For the text-containing cell, return its midpoint in (x, y) coordinate format. 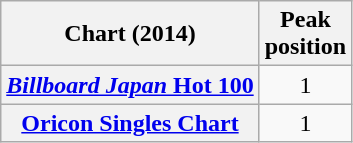
Peakposition (305, 34)
Billboard Japan Hot 100 (130, 85)
Chart (2014) (130, 34)
Oricon Singles Chart (130, 123)
